Find where the given text appears and provide that cell's center as [X, Y] coordinate. 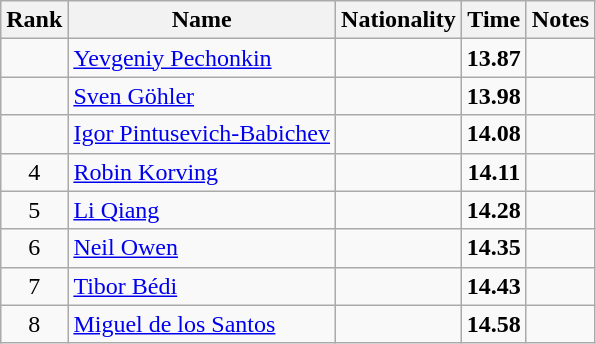
13.98 [494, 96]
14.35 [494, 248]
Miguel de los Santos [202, 324]
Time [494, 20]
Igor Pintusevich-Babichev [202, 134]
Robin Korving [202, 172]
13.87 [494, 58]
5 [34, 210]
4 [34, 172]
14.11 [494, 172]
7 [34, 286]
14.43 [494, 286]
Rank [34, 20]
Yevgeniy Pechonkin [202, 58]
Li Qiang [202, 210]
6 [34, 248]
8 [34, 324]
Neil Owen [202, 248]
14.28 [494, 210]
Nationality [399, 20]
Name [202, 20]
Tibor Bédi [202, 286]
14.08 [494, 134]
14.58 [494, 324]
Sven Göhler [202, 96]
Notes [560, 20]
